Detect which cell encompasses the target text, then output its (x, y) center coordinate. 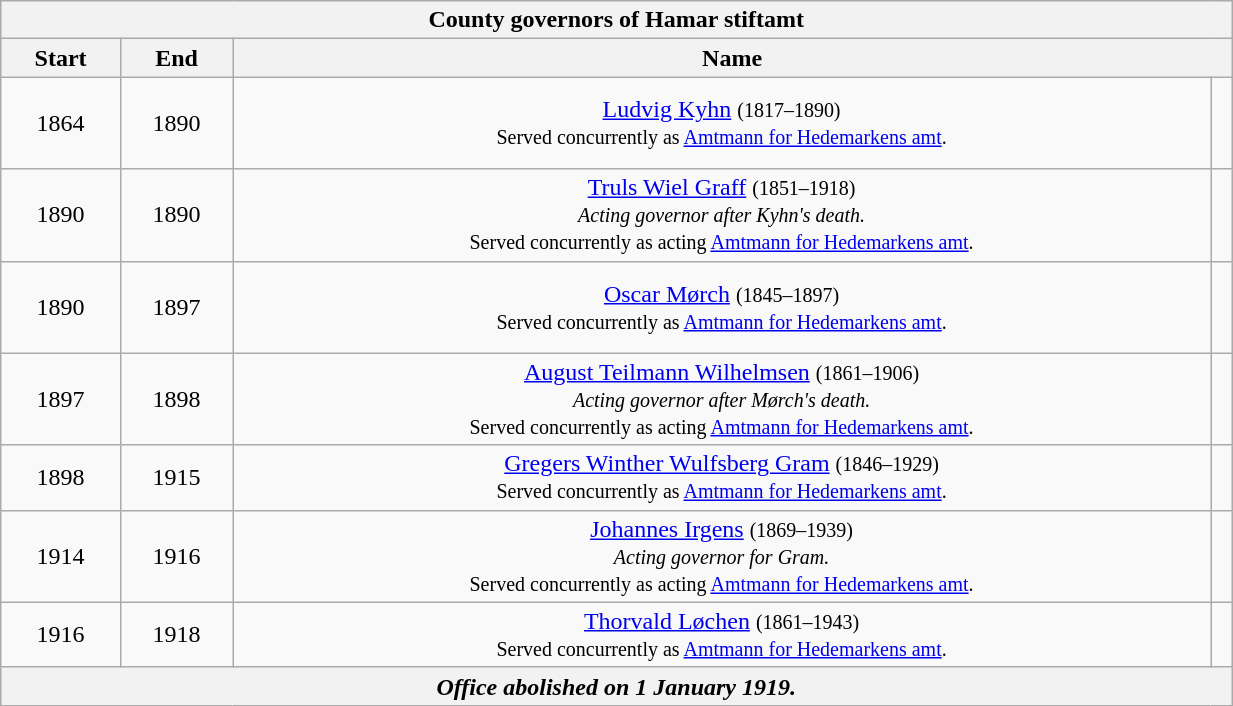
August Teilmann Wilhelmsen (1861–1906)Acting governor after Mørch's death.Served concurrently as acting Amtmann for Hedemarkens amt. (722, 399)
Office abolished on 1 January 1919. (616, 686)
Truls Wiel Graff (1851–1918)Acting governor after Kyhn's death.Served concurrently as acting Amtmann for Hedemarkens amt. (722, 215)
Start (61, 58)
1914 (61, 556)
Thorvald Løchen (1861–1943)Served concurrently as Amtmann for Hedemarkens amt. (722, 634)
1864 (61, 123)
Name (732, 58)
1918 (176, 634)
Oscar Mørch (1845–1897)Served concurrently as Amtmann for Hedemarkens amt. (722, 307)
End (176, 58)
County governors of Hamar stiftamt (616, 20)
Johannes Irgens (1869–1939)Acting governor for Gram.Served concurrently as acting Amtmann for Hedemarkens amt. (722, 556)
Gregers Winther Wulfsberg Gram (1846–1929)Served concurrently as Amtmann for Hedemarkens amt. (722, 478)
1915 (176, 478)
Ludvig Kyhn (1817–1890)Served concurrently as Amtmann for Hedemarkens amt. (722, 123)
